Detect which cell encompasses the target text, then output its [x, y] center coordinate. 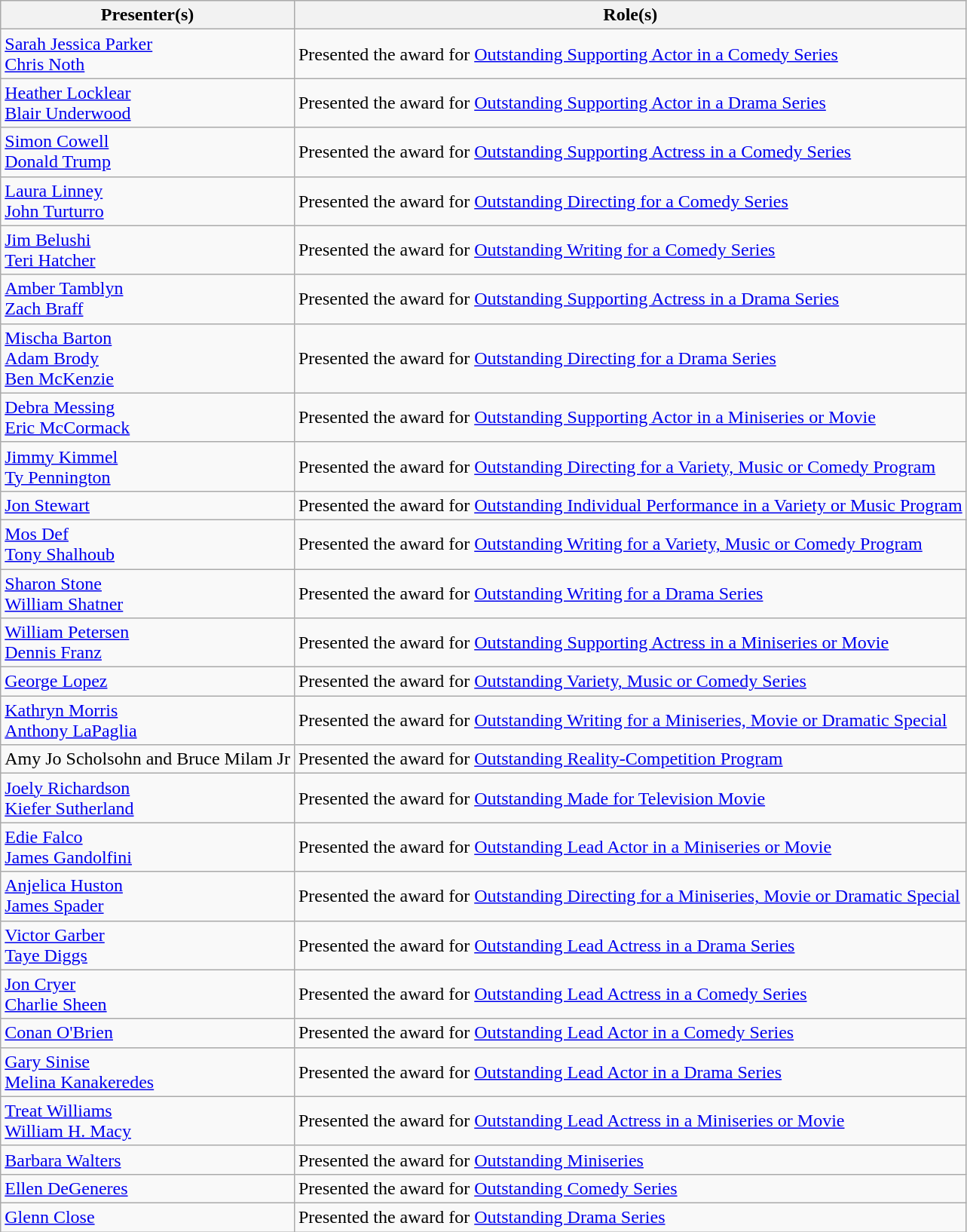
Presented the award for Outstanding Lead Actress in a Drama Series [630, 945]
Mischa BartonAdam BrodyBen McKenzie [148, 358]
Presented the award for Outstanding Comedy Series [630, 1188]
Presented the award for Outstanding Writing for a Variety, Music or Comedy Program [630, 544]
Presented the award for Outstanding Lead Actress in a Miniseries or Movie [630, 1120]
Presented the award for Outstanding Writing for a Miniseries, Movie or Dramatic Special [630, 721]
Presented the award for Outstanding Individual Performance in a Variety or Music Program [630, 505]
Presented the award for Outstanding Lead Actor in a Miniseries or Movie [630, 847]
Presented the award for Outstanding Lead Actor in a Drama Series [630, 1072]
Presented the award for Outstanding Lead Actress in a Comedy Series [630, 994]
Edie FalcoJames Gandolfini [148, 847]
Heather LocklearBlair Underwood [148, 103]
George Lopez [148, 682]
Presented the award for Outstanding Directing for a Comedy Series [630, 201]
Presented the award for Outstanding Drama Series [630, 1217]
Presented the award for Outstanding Supporting Actor in a Miniseries or Movie [630, 418]
Presented the award for Outstanding Supporting Actor in a Drama Series [630, 103]
Anjelica HustonJames Spader [148, 896]
Presented the award for Outstanding Writing for a Drama Series [630, 593]
Presented the award for Outstanding Lead Actor in a Comedy Series [630, 1033]
Jon CryerCharlie Sheen [148, 994]
Presented the award for Outstanding Directing for a Variety, Music or Comedy Program [630, 466]
Presented the award for Outstanding Directing for a Miniseries, Movie or Dramatic Special [630, 896]
Joely RichardsonKiefer Sutherland [148, 798]
Presented the award for Outstanding Miniseries [630, 1160]
Presented the award for Outstanding Variety, Music or Comedy Series [630, 682]
Ellen DeGeneres [148, 1188]
Presented the award for Outstanding Supporting Actor in a Comedy Series [630, 54]
Presented the award for Outstanding Supporting Actress in a Miniseries or Movie [630, 642]
Laura LinneyJohn Turturro [148, 201]
Kathryn MorrisAnthony LaPaglia [148, 721]
Simon CowellDonald Trump [148, 152]
Presented the award for Outstanding Directing for a Drama Series [630, 358]
William PetersenDennis Franz [148, 642]
Jimmy KimmelTy Pennington [148, 466]
Treat WilliamsWilliam H. Macy [148, 1120]
Presented the award for Outstanding Supporting Actress in a Comedy Series [630, 152]
Jim BelushiTeri Hatcher [148, 250]
Presented the award for Outstanding Made for Television Movie [630, 798]
Presented the award for Outstanding Supporting Actress in a Drama Series [630, 299]
Victor GarberTaye Diggs [148, 945]
Amber TamblynZach Braff [148, 299]
Sarah Jessica ParkerChris Noth [148, 54]
Sharon StoneWilliam Shatner [148, 593]
Presented the award for Outstanding Reality-Competition Program [630, 759]
Glenn Close [148, 1217]
Role(s) [630, 15]
Amy Jo Scholsohn and Bruce Milam Jr [148, 759]
Presented the award for Outstanding Writing for a Comedy Series [630, 250]
Gary SiniseMelina Kanakeredes [148, 1072]
Debra MessingEric McCormack [148, 418]
Mos DefTony Shalhoub [148, 544]
Jon Stewart [148, 505]
Barbara Walters [148, 1160]
Presenter(s) [148, 15]
Conan O'Brien [148, 1033]
